Return the [X, Y] coordinate for the center point of the cell that contains the specified text.  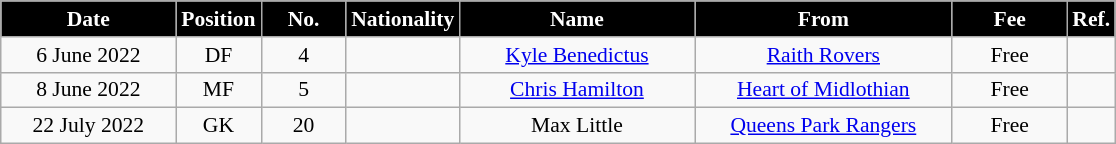
20 [304, 126]
MF [218, 90]
4 [304, 55]
Date [88, 19]
5 [304, 90]
Position [218, 19]
DF [218, 55]
Heart of Midlothian [824, 90]
6 June 2022 [88, 55]
Queens Park Rangers [824, 126]
Ref. [1091, 19]
GK [218, 126]
Max Little [576, 126]
Fee [1010, 19]
22 July 2022 [88, 126]
8 June 2022 [88, 90]
From [824, 19]
Chris Hamilton [576, 90]
No. [304, 19]
Raith Rovers [824, 55]
Nationality [402, 19]
Name [576, 19]
Kyle Benedictus [576, 55]
